Determine the [X, Y] coordinate at the center of the cell enclosing the given text.  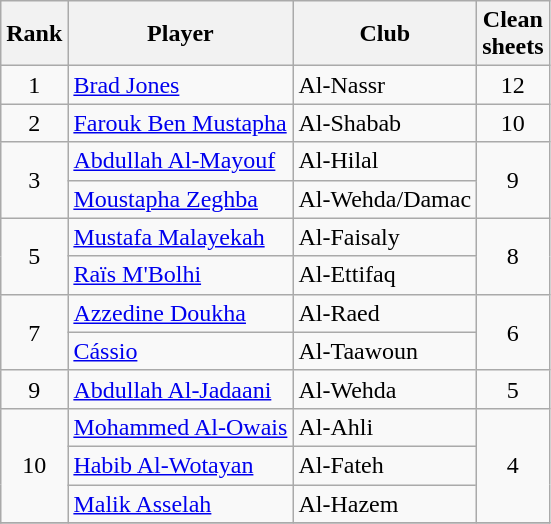
Al-Wehda/Damac [385, 199]
Malik Asselah [180, 503]
Al-Wehda [385, 389]
Azzedine Doukha [180, 313]
Abdullah Al-Mayouf [180, 161]
Brad Jones [180, 85]
Al-Hazem [385, 503]
Mustafa Malayekah [180, 237]
Al-Nassr [385, 85]
2 [34, 123]
4 [513, 465]
8 [513, 256]
Al-Hilal [385, 161]
Abdullah Al-Jadaani [180, 389]
Moustapha Zeghba [180, 199]
12 [513, 85]
Rank [34, 34]
Cleansheets [513, 34]
Farouk Ben Mustapha [180, 123]
Al-Faisaly [385, 237]
7 [34, 332]
Al-Fateh [385, 465]
Cássio [180, 351]
Player [180, 34]
Al-Shabab [385, 123]
Club [385, 34]
Habib Al-Wotayan [180, 465]
Al-Taawoun [385, 351]
Al-Ahli [385, 427]
Al-Raed [385, 313]
3 [34, 180]
1 [34, 85]
Raïs M'Bolhi [180, 275]
6 [513, 332]
Al-Ettifaq [385, 275]
Mohammed Al-Owais [180, 427]
